Pinpoint the cell where the given text exists, returning its (x, y) midpoint coordinate. 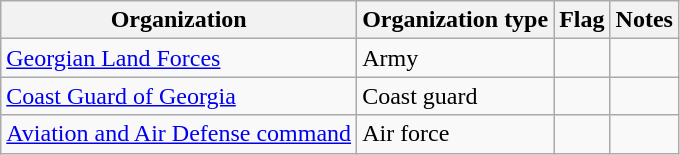
Notes (644, 20)
Aviation and Air Defense command (179, 134)
Air force (456, 134)
Organization (179, 20)
Coast Guard of Georgia (179, 96)
Coast guard (456, 96)
Flag (582, 20)
Georgian Land Forces (179, 58)
Organization type (456, 20)
Army (456, 58)
